Detect which cell encompasses the target text, then output its (X, Y) center coordinate. 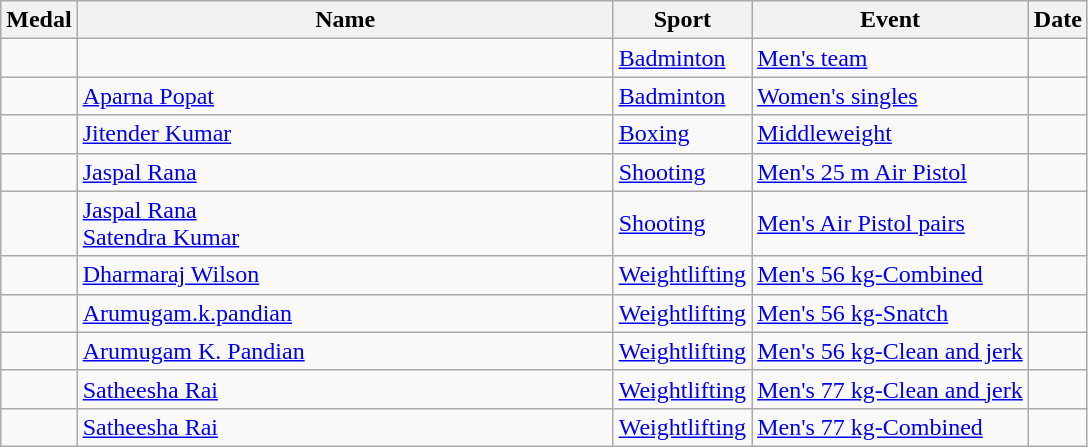
Boxing (682, 134)
Arumugam K. Pandian (345, 351)
Men's team (890, 58)
Women's singles (890, 96)
Men's 77 kg-Clean and jerk (890, 389)
Arumugam.k.pandian (345, 313)
Men's 56 kg-Clean and jerk (890, 351)
Event (890, 20)
Men's 77 kg-Combined (890, 427)
Jaspal Rana (345, 172)
Men's 56 kg-Combined (890, 275)
Men's 56 kg-Snatch (890, 313)
Aparna Popat (345, 96)
Men's Air Pistol pairs (890, 224)
Jitender Kumar (345, 134)
Medal (39, 20)
Date (1058, 20)
Name (345, 20)
Middleweight (890, 134)
Dharmaraj Wilson (345, 275)
Men's 25 m Air Pistol (890, 172)
Sport (682, 20)
Jaspal RanaSatendra Kumar (345, 224)
